Capture the cell that displays the provided text and extract its [x, y] central coordinate. 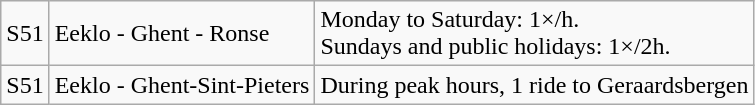
Eeklo - Ghent - Ronse [182, 34]
Eeklo - Ghent-Sint-Pieters [182, 85]
During peak hours, 1 ride to Geraardsbergen [534, 85]
Monday to Saturday: 1×/h.Sundays and public holidays: 1×/2h. [534, 34]
